Determine the (x, y) coordinate at the center of the cell enclosing the given text.  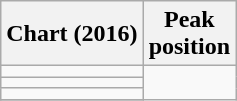
Chart (2016) (72, 34)
Peakposition (189, 34)
